Return [x, y] of the center of cell containing provided text 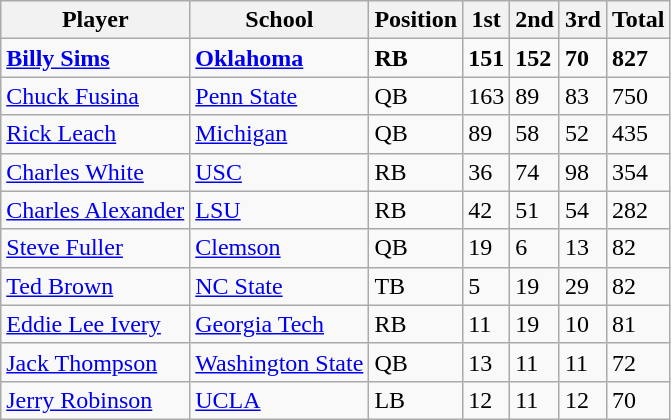
NC State [280, 286]
TB [416, 286]
Total [638, 20]
152 [535, 58]
81 [638, 324]
Michigan [280, 134]
51 [535, 210]
Rick Leach [96, 134]
Player [96, 20]
282 [638, 210]
Steve Fuller [96, 248]
Jerry Robinson [96, 400]
LB [416, 400]
83 [582, 96]
Billy Sims [96, 58]
Georgia Tech [280, 324]
School [280, 20]
Ted Brown [96, 286]
Position [416, 20]
UCLA [280, 400]
163 [486, 96]
29 [582, 286]
435 [638, 134]
10 [582, 324]
2nd [535, 20]
Charles Alexander [96, 210]
42 [486, 210]
Washington State [280, 362]
54 [582, 210]
6 [535, 248]
Jack Thompson [96, 362]
74 [535, 172]
750 [638, 96]
3rd [582, 20]
1st [486, 20]
72 [638, 362]
58 [535, 134]
98 [582, 172]
Clemson [280, 248]
Chuck Fusina [96, 96]
Charles White [96, 172]
36 [486, 172]
Penn State [280, 96]
151 [486, 58]
5 [486, 286]
354 [638, 172]
LSU [280, 210]
52 [582, 134]
Oklahoma [280, 58]
Eddie Lee Ivery [96, 324]
USC [280, 172]
827 [638, 58]
